Return (x, y) of the center of cell containing provided text 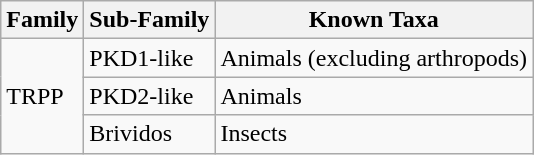
Brividos (150, 134)
Insects (374, 134)
Sub-Family (150, 20)
Family (42, 20)
Animals (374, 96)
Animals (excluding arthropods) (374, 58)
PKD2-like (150, 96)
TRPP (42, 96)
Known Taxa (374, 20)
PKD1-like (150, 58)
